Pinpoint the cell where the given text exists, returning its [x, y] midpoint coordinate. 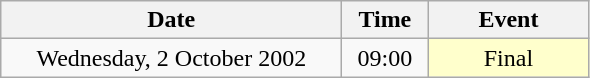
09:00 [385, 58]
Date [172, 20]
Event [508, 20]
Final [508, 58]
Wednesday, 2 October 2002 [172, 58]
Time [385, 20]
